Identify which cell holds the provided text, then report its (X, Y) central coordinate. 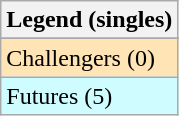
Futures (5) (90, 96)
Legend (singles) (90, 20)
Challengers (0) (90, 58)
